Capture the cell that displays the provided text and extract its (X, Y) central coordinate. 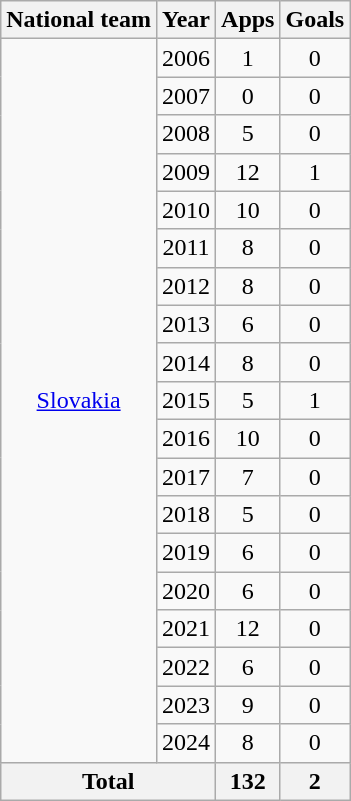
2016 (186, 438)
2022 (186, 667)
2023 (186, 705)
2014 (186, 362)
Goals (315, 20)
2017 (186, 477)
2010 (186, 210)
2009 (186, 172)
2020 (186, 591)
2007 (186, 96)
2 (315, 781)
2012 (186, 286)
2011 (186, 248)
2006 (186, 58)
2024 (186, 743)
2008 (186, 134)
2019 (186, 553)
Slovakia (79, 400)
2018 (186, 515)
Year (186, 20)
132 (248, 781)
2021 (186, 629)
2013 (186, 324)
Apps (248, 20)
2015 (186, 400)
National team (79, 20)
7 (248, 477)
Total (108, 781)
9 (248, 705)
